Scan for the cell matching the given text and deliver its [X, Y] coordinate at center. 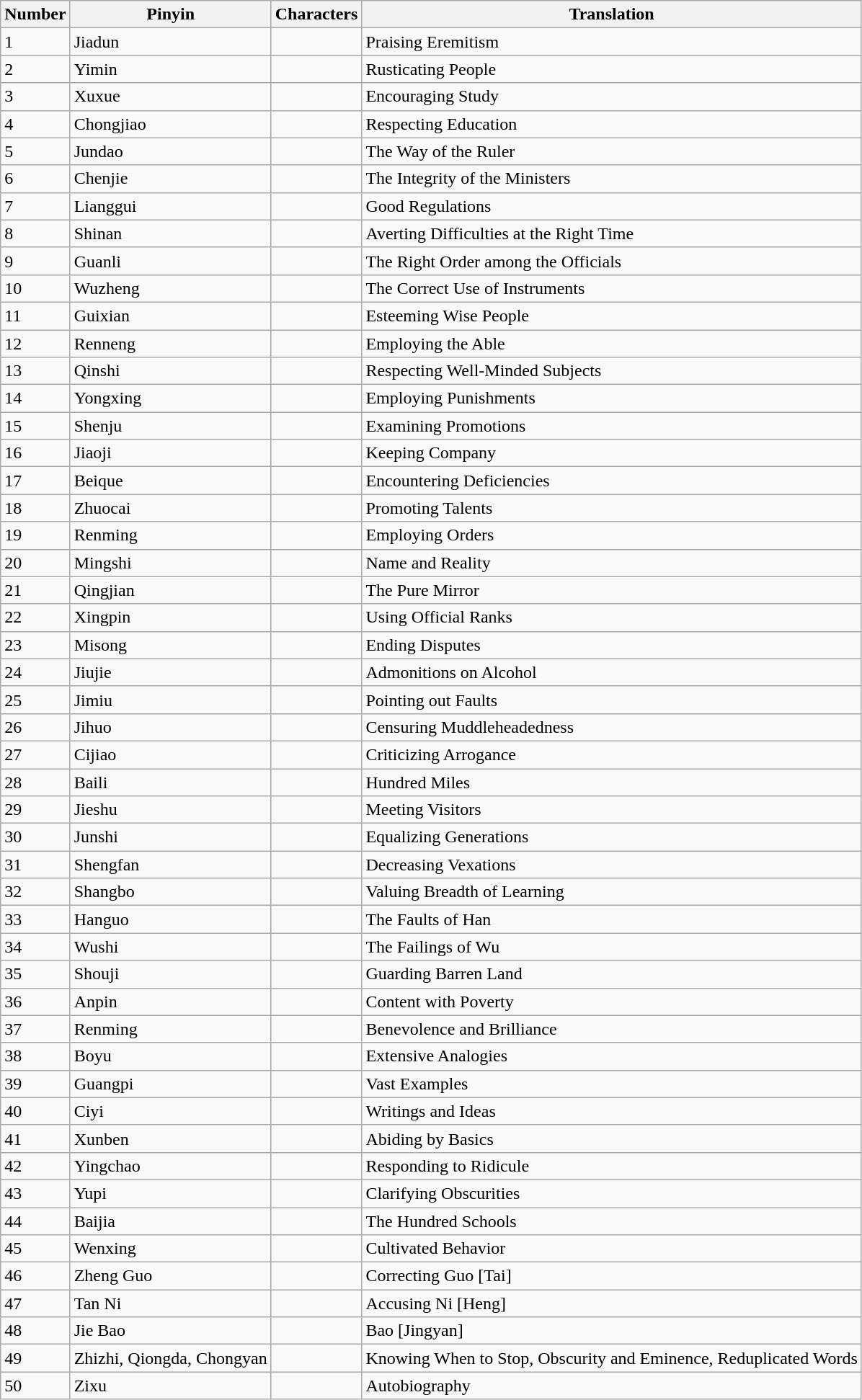
Good Regulations [611, 206]
14 [35, 398]
Chenjie [170, 179]
The Right Order among the Officials [611, 261]
Meeting Visitors [611, 810]
Beique [170, 481]
28 [35, 782]
Xuxue [170, 97]
Using Official Ranks [611, 617]
30 [35, 837]
Tan Ni [170, 1303]
Ending Disputes [611, 645]
10 [35, 288]
The Correct Use of Instruments [611, 288]
Jundao [170, 151]
Yupi [170, 1193]
Extensive Analogies [611, 1056]
Bao [Jingyan] [611, 1331]
48 [35, 1331]
Xunben [170, 1138]
Encountering Deficiencies [611, 481]
18 [35, 508]
Responding to Ridicule [611, 1166]
Equalizing Generations [611, 837]
Jiujie [170, 672]
35 [35, 974]
Number [35, 14]
The Way of the Ruler [611, 151]
44 [35, 1221]
42 [35, 1166]
31 [35, 865]
Encouraging Study [611, 97]
45 [35, 1249]
Knowing When to Stop, Obscurity and Eminence, Reduplicated Words [611, 1358]
Characters [316, 14]
Hundred Miles [611, 782]
50 [35, 1386]
Junshi [170, 837]
12 [35, 344]
Jieshu [170, 810]
Baijia [170, 1221]
21 [35, 590]
Shouji [170, 974]
Translation [611, 14]
Baili [170, 782]
22 [35, 617]
Boyu [170, 1056]
7 [35, 206]
Esteeming Wise People [611, 316]
24 [35, 672]
38 [35, 1056]
Jie Bao [170, 1331]
Accusing Ni [Heng] [611, 1303]
27 [35, 754]
Zhuocai [170, 508]
8 [35, 233]
Wuzheng [170, 288]
Yingchao [170, 1166]
Employing Punishments [611, 398]
Valuing Breadth of Learning [611, 892]
Name and Reality [611, 563]
Jihuo [170, 727]
16 [35, 453]
Jimiu [170, 700]
13 [35, 371]
Correcting Guo [Tai] [611, 1276]
34 [35, 947]
46 [35, 1276]
36 [35, 1002]
32 [35, 892]
Hanguo [170, 919]
Cultivated Behavior [611, 1249]
39 [35, 1084]
Zhizhi, Qiongda, Chongyan [170, 1358]
Promoting Talents [611, 508]
Respecting Well-Minded Subjects [611, 371]
Decreasing Vexations [611, 865]
The Pure Mirror [611, 590]
Guanli [170, 261]
2 [35, 69]
20 [35, 563]
Zheng Guo [170, 1276]
Misong [170, 645]
Anpin [170, 1002]
Admonitions on Alcohol [611, 672]
Abiding by Basics [611, 1138]
Rusticating People [611, 69]
Autobiography [611, 1386]
Zixu [170, 1386]
Guarding Barren Land [611, 974]
The Integrity of the Ministers [611, 179]
43 [35, 1193]
47 [35, 1303]
41 [35, 1138]
Employing the Able [611, 344]
The Failings of Wu [611, 947]
Guangpi [170, 1084]
Keeping Company [611, 453]
1 [35, 42]
19 [35, 535]
Yongxing [170, 398]
49 [35, 1358]
Benevolence and Brilliance [611, 1029]
37 [35, 1029]
Yimin [170, 69]
Guixian [170, 316]
15 [35, 426]
Renneng [170, 344]
Clarifying Obscurities [611, 1193]
Respecting Education [611, 124]
Wushi [170, 947]
26 [35, 727]
Content with Poverty [611, 1002]
Censuring Muddleheadedness [611, 727]
Pinyin [170, 14]
Shangbo [170, 892]
29 [35, 810]
40 [35, 1111]
9 [35, 261]
6 [35, 179]
Averting Difficulties at the Right Time [611, 233]
11 [35, 316]
The Hundred Schools [611, 1221]
Shengfan [170, 865]
Xingpin [170, 617]
Chongjiao [170, 124]
The Faults of Han [611, 919]
Writings and Ideas [611, 1111]
Praising Eremitism [611, 42]
Mingshi [170, 563]
Examining Promotions [611, 426]
5 [35, 151]
Cijiao [170, 754]
Lianggui [170, 206]
17 [35, 481]
Employing Orders [611, 535]
Shenju [170, 426]
Pointing out Faults [611, 700]
Qingjian [170, 590]
4 [35, 124]
Shinan [170, 233]
3 [35, 97]
Criticizing Arrogance [611, 754]
Ciyi [170, 1111]
25 [35, 700]
Qinshi [170, 371]
Vast Examples [611, 1084]
Wenxing [170, 1249]
33 [35, 919]
Jiadun [170, 42]
23 [35, 645]
Jiaoji [170, 453]
